Determine the [x, y] coordinate at the center of the cell enclosing the given text.  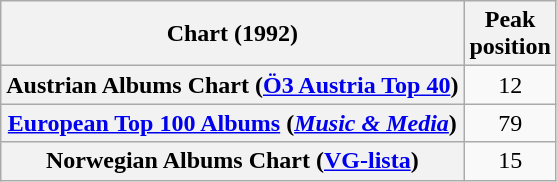
79 [510, 123]
European Top 100 Albums (Music & Media) [232, 123]
Norwegian Albums Chart (VG-lista) [232, 161]
Peakposition [510, 34]
15 [510, 161]
12 [510, 85]
Chart (1992) [232, 34]
Austrian Albums Chart (Ö3 Austria Top 40) [232, 85]
